Scan for the cell matching the given text and deliver its (X, Y) coordinate at center. 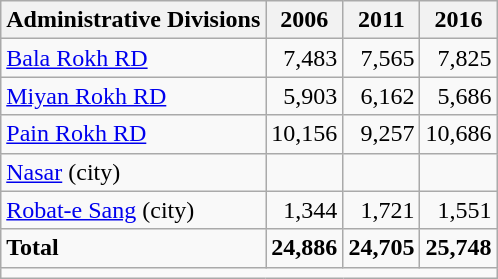
Pain Rokh RD (134, 134)
5,686 (458, 96)
24,705 (382, 248)
7,483 (304, 58)
7,825 (458, 58)
2011 (382, 20)
2016 (458, 20)
6,162 (382, 96)
Nasar (city) (134, 172)
10,686 (458, 134)
9,257 (382, 134)
Robat-e Sang (city) (134, 210)
Administrative Divisions (134, 20)
24,886 (304, 248)
1,551 (458, 210)
5,903 (304, 96)
25,748 (458, 248)
7,565 (382, 58)
10,156 (304, 134)
Bala Rokh RD (134, 58)
Miyan Rokh RD (134, 96)
2006 (304, 20)
Total (134, 248)
1,344 (304, 210)
1,721 (382, 210)
